Capture the cell that displays the provided text and extract its [X, Y] central coordinate. 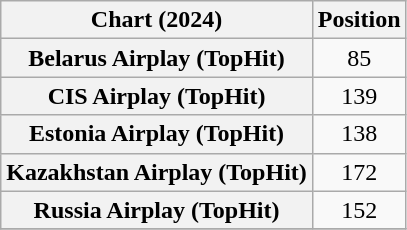
152 [359, 210]
Kazakhstan Airplay (TopHit) [157, 172]
Russia Airplay (TopHit) [157, 210]
85 [359, 58]
Estonia Airplay (TopHit) [157, 134]
Belarus Airplay (TopHit) [157, 58]
139 [359, 96]
Chart (2024) [157, 20]
Position [359, 20]
CIS Airplay (TopHit) [157, 96]
172 [359, 172]
138 [359, 134]
